Determine the [X, Y] coordinate at the center of the cell enclosing the given text.  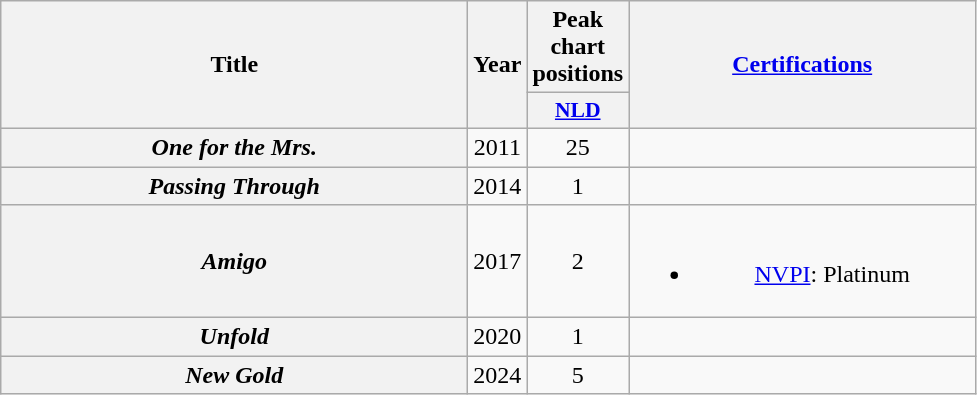
2020 [498, 337]
Certifications [802, 65]
Passing Through [234, 185]
2011 [498, 147]
New Gold [234, 375]
2017 [498, 262]
One for the Mrs. [234, 147]
2024 [498, 375]
Peak chart positions [578, 47]
5 [578, 375]
25 [578, 147]
2 [578, 262]
Amigo [234, 262]
NLD [578, 111]
Year [498, 65]
NVPI: Platinum [802, 262]
Title [234, 65]
2014 [498, 185]
Unfold [234, 337]
